Provide the (x, y) coordinate of the cell's center where the given text is located.  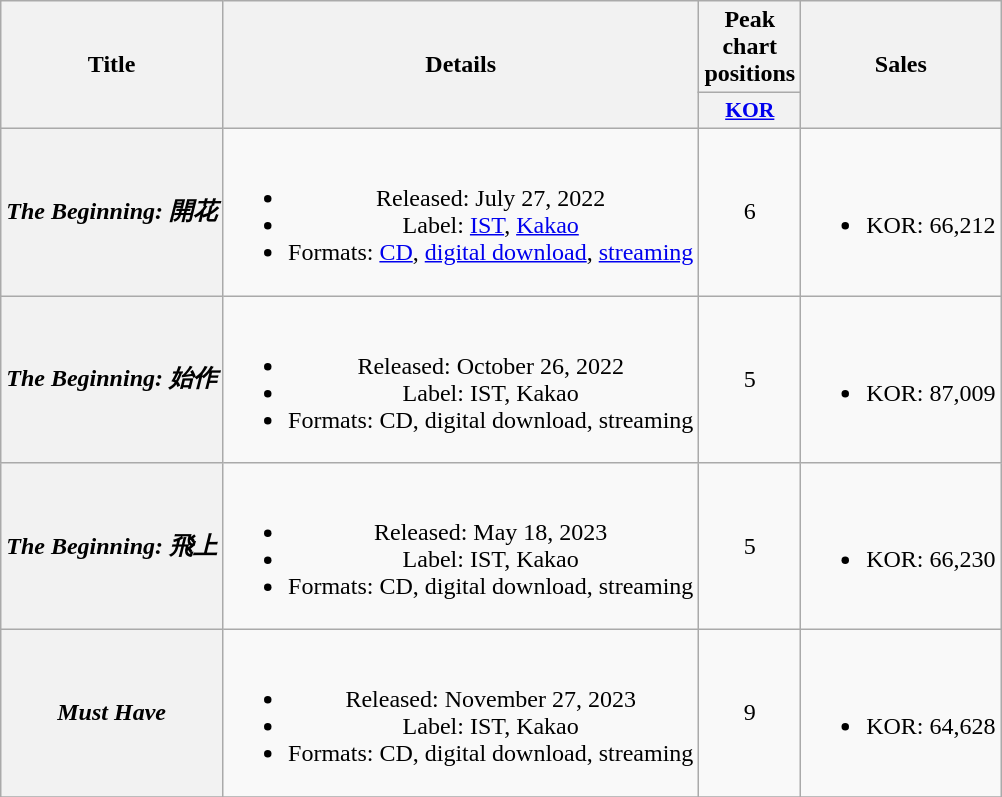
6 (750, 212)
Released: October 26, 2022Label: IST, KakaoFormats: CD, digital download, streaming (461, 380)
KOR: 64,628 (901, 714)
Released: May 18, 2023Label: IST, KakaoFormats: CD, digital download, streaming (461, 546)
KOR: 66,212 (901, 212)
The Beginning: 飛上 (112, 546)
KOR: 66,230 (901, 546)
The Beginning: 開花 (112, 212)
Details (461, 65)
Must Have (112, 714)
Released: November 27, 2023Label: IST, KakaoFormats: CD, digital download, streaming (461, 714)
KOR: 87,009 (901, 380)
Peak chartpositions (750, 47)
KOR (750, 111)
Sales (901, 65)
Title (112, 65)
9 (750, 714)
Released: July 27, 2022Label: IST, KakaoFormats: CD, digital download, streaming (461, 212)
The Beginning: 始作 (112, 380)
